Determine the (X, Y) coordinate at the center of the cell enclosing the given text.  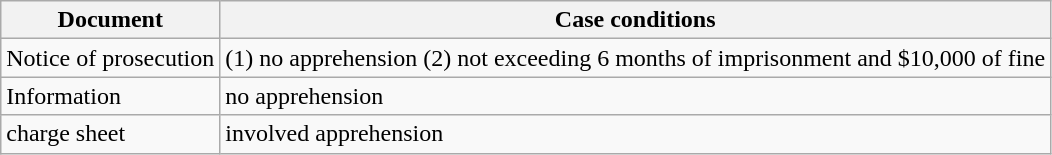
(1) no apprehension (2) not exceeding 6 months of imprisonment and $10,000 of fine (636, 58)
Information (110, 96)
Notice of prosecution (110, 58)
Case conditions (636, 20)
involved apprehension (636, 134)
Document (110, 20)
no apprehension (636, 96)
charge sheet (110, 134)
